Return (X, Y) of the center of cell containing provided text 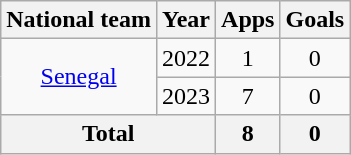
7 (248, 96)
Goals (315, 20)
National team (79, 20)
Apps (248, 20)
8 (248, 134)
Total (108, 134)
Year (186, 20)
2022 (186, 58)
2023 (186, 96)
Senegal (79, 77)
1 (248, 58)
